Identify which cell holds the provided text, then report its (x, y) central coordinate. 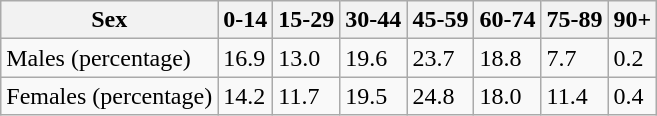
Females (percentage) (110, 96)
14.2 (246, 96)
18.8 (508, 58)
16.9 (246, 58)
11.7 (306, 96)
60-74 (508, 20)
Males (percentage) (110, 58)
0.4 (632, 96)
90+ (632, 20)
0-14 (246, 20)
75-89 (574, 20)
Sex (110, 20)
23.7 (440, 58)
30-44 (374, 20)
13.0 (306, 58)
19.6 (374, 58)
7.7 (574, 58)
11.4 (574, 96)
18.0 (508, 96)
19.5 (374, 96)
45-59 (440, 20)
0.2 (632, 58)
24.8 (440, 96)
15-29 (306, 20)
